Detect which cell encompasses the target text, then output its [x, y] center coordinate. 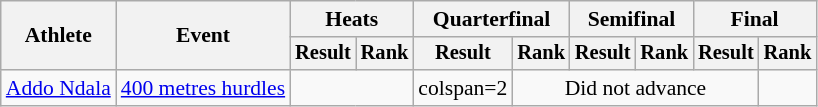
Heats [352, 19]
Event [203, 36]
Athlete [58, 36]
Semifinal [632, 19]
Final [754, 19]
Did not advance [635, 88]
Quarterfinal [492, 19]
colspan=2 [462, 88]
400 metres hurdles [203, 88]
Addo Ndala [58, 88]
